Capture the cell that displays the provided text and extract its (X, Y) central coordinate. 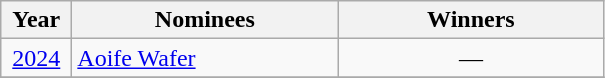
Winners (471, 20)
2024 (36, 58)
— (471, 58)
Nominees (205, 20)
Aoife Wafer (205, 58)
Year (36, 20)
